For the text-containing cell, return its midpoint in [x, y] coordinate format. 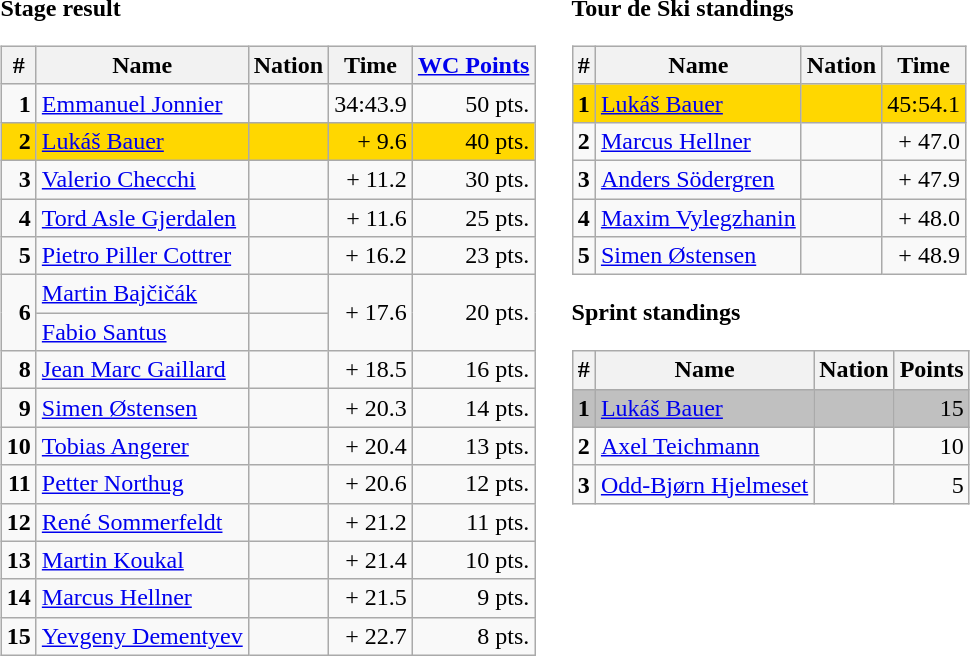
+ 20.4 [371, 446]
Pietro Piller Cottrer [142, 256]
Anders Södergren [698, 179]
Yevgeny Dementyev [142, 636]
+ 48.0 [924, 217]
+ 21.5 [371, 598]
Maxim Vylegzhanin [698, 217]
50 pts. [473, 103]
+ 22.7 [371, 636]
8 pts. [473, 636]
+ 47.9 [924, 179]
23 pts. [473, 256]
+ 11.2 [371, 179]
12 pts. [473, 484]
14 [18, 598]
Tord Asle Gjerdalen [142, 217]
Emmanuel Jonnier [142, 103]
+ 21.2 [371, 522]
Tobias Angerer [142, 446]
40 pts. [473, 141]
+ 47.0 [924, 141]
+ 21.4 [371, 560]
13 [18, 560]
+ 11.6 [371, 217]
Jean Marc Gaillard [142, 370]
30 pts. [473, 179]
Martin Koukal [142, 560]
20 pts. [473, 313]
8 [18, 370]
16 pts. [473, 370]
Martin Bajčičák [142, 294]
Petter Northug [142, 484]
6 [18, 313]
+ 20.6 [371, 484]
+ 16.2 [371, 256]
+ 48.9 [924, 256]
+ 17.6 [371, 313]
René Sommerfeldt [142, 522]
+ 18.5 [371, 370]
Points [932, 370]
9 [18, 408]
Fabio Santus [142, 332]
13 pts. [473, 446]
Odd-Bjørn Hjelmeset [704, 484]
10 pts. [473, 560]
14 pts. [473, 408]
11 pts. [473, 522]
Valerio Checchi [142, 179]
25 pts. [473, 217]
11 [18, 484]
+ 9.6 [371, 141]
45:54.1 [924, 103]
34:43.9 [371, 103]
Axel Teichmann [704, 446]
12 [18, 522]
+ 20.3 [371, 408]
9 pts. [473, 598]
WC Points [473, 65]
